Output the [x, y] coordinate of the center of the cell containing the given text.  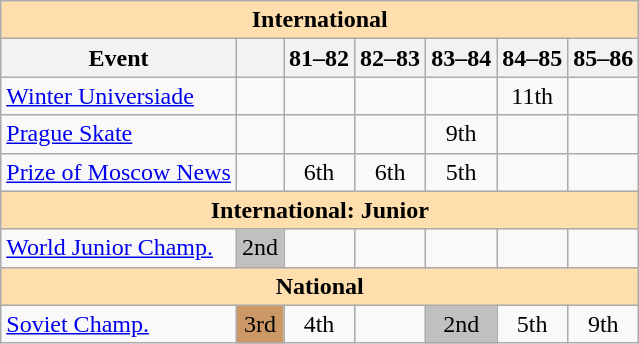
85–86 [604, 58]
Prize of Moscow News [119, 172]
International [320, 20]
84–85 [532, 58]
81–82 [320, 58]
International: Junior [320, 210]
Winter Universiade [119, 96]
83–84 [462, 58]
National [320, 286]
Prague Skate [119, 134]
4th [320, 324]
World Junior Champ. [119, 248]
Event [119, 58]
Soviet Champ. [119, 324]
3rd [260, 324]
82–83 [390, 58]
11th [532, 96]
